Find where the given text appears and provide that cell's center as [x, y] coordinate. 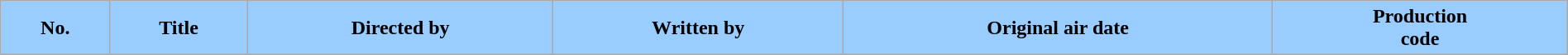
Productioncode [1420, 28]
No. [55, 28]
Title [179, 28]
Original air date [1057, 28]
Directed by [400, 28]
Written by [698, 28]
